Pinpoint the cell where the given text exists, returning its [x, y] midpoint coordinate. 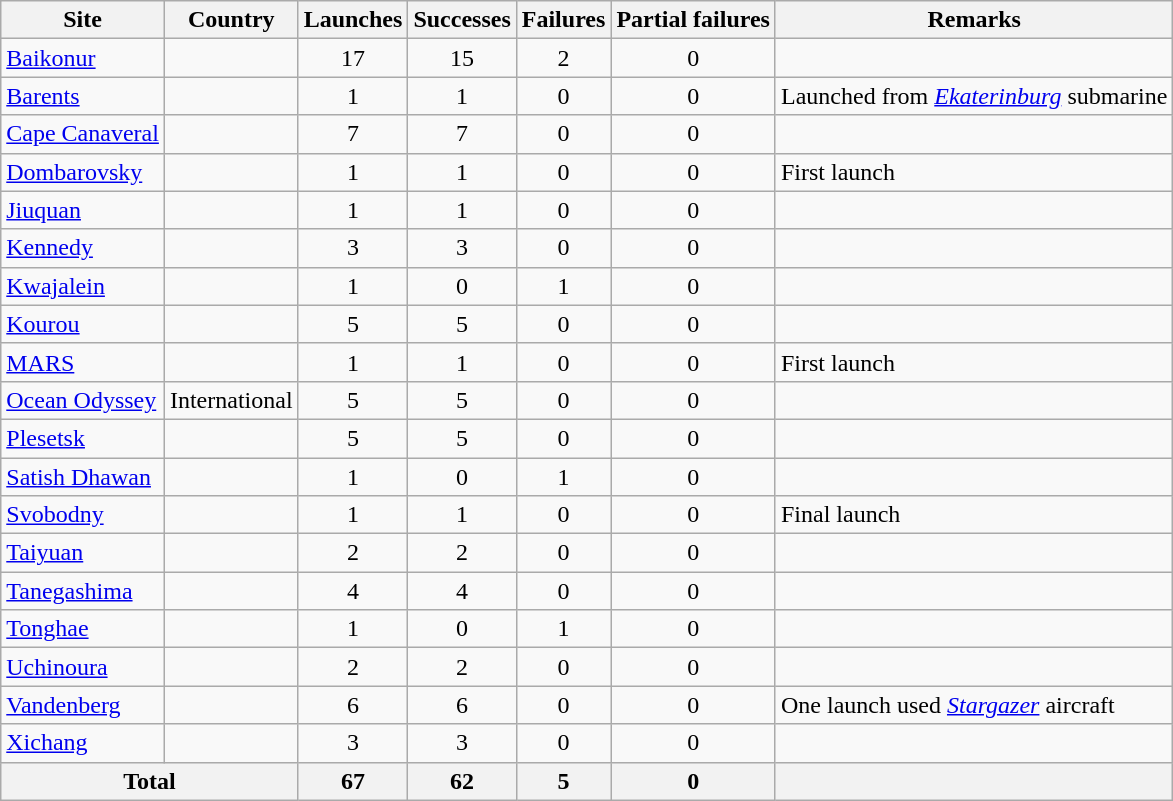
International [231, 400]
Kourou [83, 324]
Country [231, 20]
Xichang [83, 743]
Partial failures [694, 20]
Site [83, 20]
Launches [353, 20]
62 [462, 781]
Kwajalein [83, 286]
15 [462, 58]
Taiyuan [83, 553]
Final launch [974, 515]
Total [150, 781]
Jiuquan [83, 210]
Kennedy [83, 248]
Remarks [974, 20]
Svobodny [83, 515]
Cape Canaveral [83, 134]
MARS [83, 362]
Vandenberg [83, 705]
67 [353, 781]
One launch used Stargazer aircraft [974, 705]
Failures [564, 20]
Barents [83, 96]
Plesetsk [83, 438]
Baikonur [83, 58]
Tonghae [83, 629]
Ocean Odyssey [83, 400]
Launched from Ekaterinburg submarine [974, 96]
Dombarovsky [83, 172]
Uchinoura [83, 667]
Tanegashima [83, 591]
Successes [462, 20]
17 [353, 58]
Satish Dhawan [83, 477]
